Provide the [x, y] coordinate of the cell's center where the given text is located.  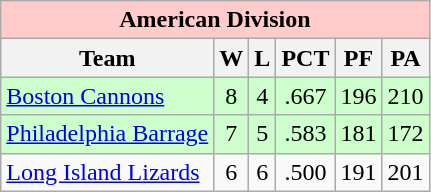
8 [232, 96]
4 [262, 96]
5 [262, 134]
Boston Cannons [108, 96]
7 [232, 134]
PCT [306, 58]
181 [358, 134]
201 [406, 172]
American Division [215, 20]
PA [406, 58]
210 [406, 96]
.500 [306, 172]
Team [108, 58]
PF [358, 58]
Philadelphia Barrage [108, 134]
.583 [306, 134]
W [232, 58]
L [262, 58]
196 [358, 96]
Long Island Lizards [108, 172]
191 [358, 172]
172 [406, 134]
.667 [306, 96]
